Find where the given text appears and provide that cell's center as (X, Y) coordinate. 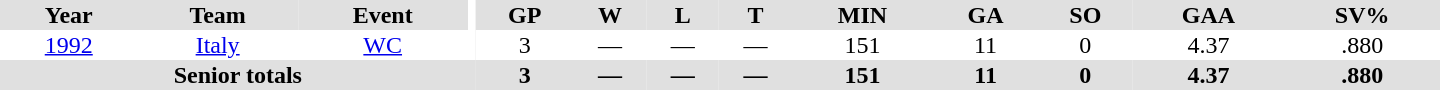
SV% (1362, 15)
Event (383, 15)
SO (1085, 15)
T (756, 15)
GP (525, 15)
L (682, 15)
MIN (862, 15)
Year (68, 15)
Senior totals (238, 75)
Team (217, 15)
GAA (1208, 15)
W (610, 15)
Italy (217, 45)
GA (986, 15)
1992 (68, 45)
WC (383, 45)
